Determine the [x, y] coordinate at the center of the cell enclosing the given text.  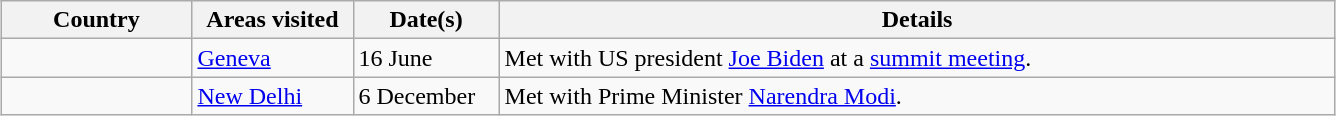
6 December [426, 96]
New Delhi [272, 96]
Geneva [272, 58]
Met with Prime Minister Narendra Modi. [917, 96]
Date(s) [426, 20]
16 June [426, 58]
Met with US president Joe Biden at a summit meeting. [917, 58]
Country [96, 20]
Details [917, 20]
Areas visited [272, 20]
